Identify which cell holds the provided text, then report its [X, Y] central coordinate. 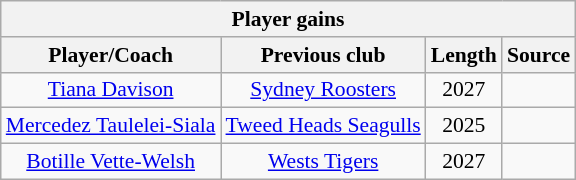
Previous club [324, 55]
Player/Coach [111, 55]
Botille Vette-Welsh [111, 162]
Tiana Davison [111, 90]
Length [464, 55]
Source [538, 55]
Wests Tigers [324, 162]
Mercedez Taulelei-Siala [111, 126]
2025 [464, 126]
Player gains [288, 19]
Sydney Roosters [324, 90]
Tweed Heads Seagulls [324, 126]
